Determine the [x, y] coordinate at the center of the cell enclosing the given text.  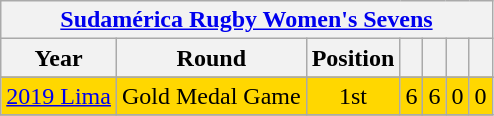
Round [211, 58]
Year [59, 58]
1st [353, 96]
Position [353, 58]
Sudamérica Rugby Women's Sevens [246, 20]
2019 Lima [59, 96]
Gold Medal Game [211, 96]
